Locate the cell with the specified text and output its [X, Y] center coordinate. 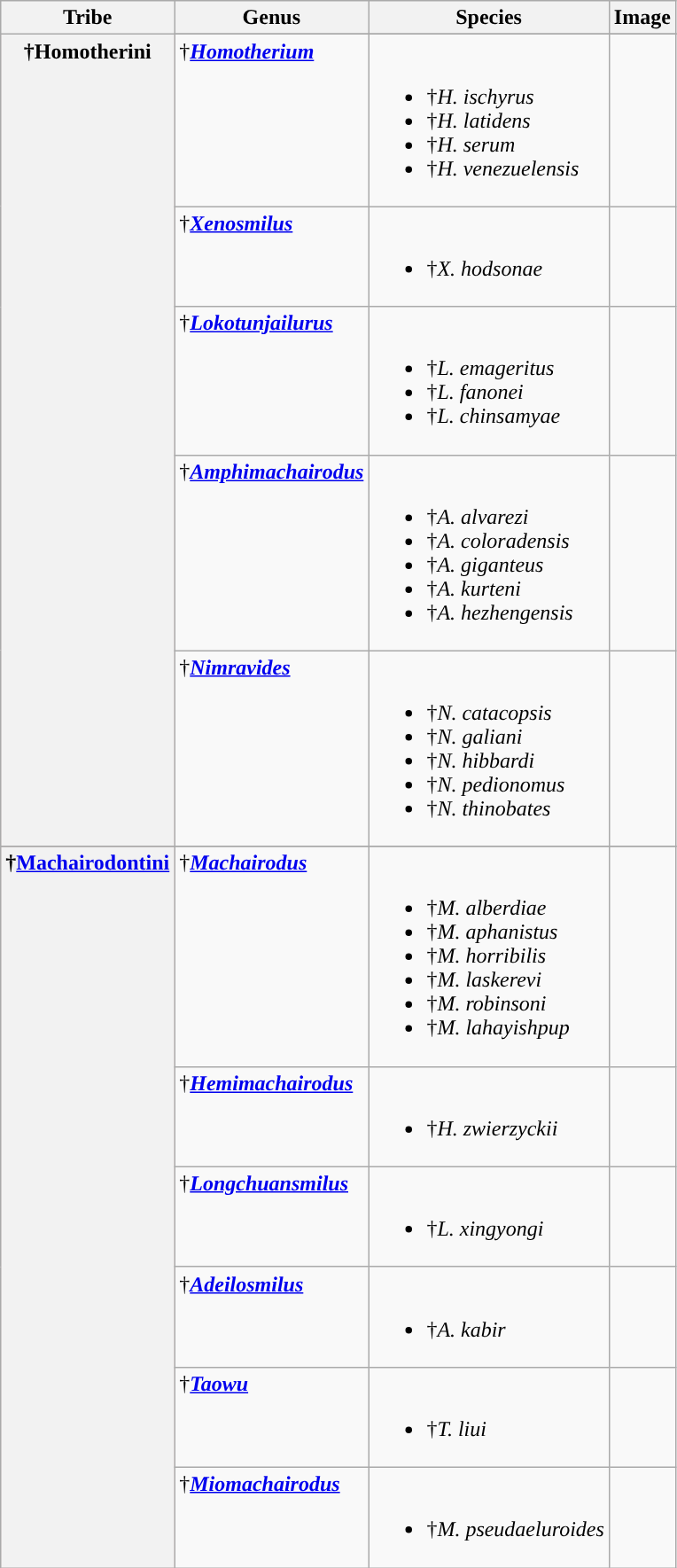
†Machairodontini [88, 1207]
†X. hodsonae [489, 257]
†Amphimachairodus [271, 553]
†Homotherium [271, 121]
†Homotherini [88, 441]
†Lokotunjailurus [271, 381]
†Longchuansmilus [271, 1216]
†Taowu [271, 1416]
†Xenosmilus [271, 257]
†Machairodus [271, 956]
†M. alberdiae†M. aphanistus†M. horribilis†M. laskerevi†M. robinsoni†M. lahayishpup [489, 956]
Image [642, 18]
†H. ischyrus†H. latidens†H. serum†H. venezuelensis [489, 121]
Genus [271, 18]
†N. catacopsis†N. galiani†N. hibbardi†N. pedionomus†N. thinobates [489, 748]
Tribe [88, 18]
†L. xingyongi [489, 1216]
†A. alvarezi†A. coloradensis†A. giganteus†A. kurteni†A. hezhengensis [489, 553]
†A. kabir [489, 1317]
†M. pseudaeluroides [489, 1517]
†Miomachairodus [271, 1517]
†L. emageritus†L. fanonei†L. chinsamyae [489, 381]
†H. zwierzyckii [489, 1117]
†T. liui [489, 1416]
Species [489, 18]
†Hemimachairodus [271, 1117]
†Adeilosmilus [271, 1317]
†Nimravides [271, 748]
